For the text-containing cell, return its midpoint in [x, y] coordinate format. 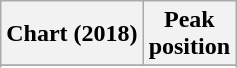
Chart (2018) [72, 34]
Peak position [189, 34]
